Scan for the cell matching the given text and deliver its (X, Y) coordinate at center. 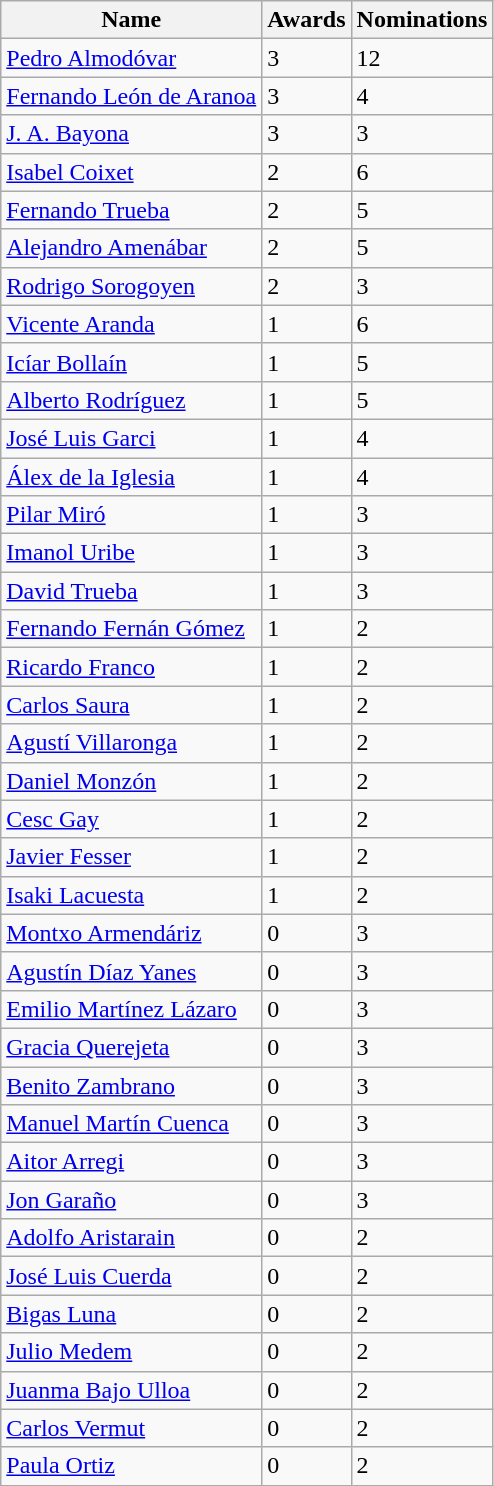
12 (422, 58)
Pedro Almodóvar (132, 58)
J. A. Bayona (132, 134)
Daniel Monzón (132, 781)
Bigas Luna (132, 1314)
José Luis Garci (132, 438)
Awards (306, 20)
Pilar Miró (132, 515)
Fernando León de Aranoa (132, 96)
Nominations (422, 20)
Carlos Saura (132, 705)
Julio Medem (132, 1352)
Adolfo Aristarain (132, 1238)
Agustín Díaz Yanes (132, 971)
Manuel Martín Cuenca (132, 1124)
Vicente Aranda (132, 324)
Juanma Bajo Ulloa (132, 1390)
Cesc Gay (132, 819)
Carlos Vermut (132, 1428)
Agustí Villaronga (132, 743)
Imanol Uribe (132, 553)
Javier Fesser (132, 857)
Álex de la Iglesia (132, 477)
Aitor Arregi (132, 1162)
Benito Zambrano (132, 1085)
José Luis Cuerda (132, 1276)
David Trueba (132, 591)
Jon Garaño (132, 1200)
Montxo Armendáriz (132, 933)
Isaki Lacuesta (132, 895)
Fernando Trueba (132, 210)
Alejandro Amenábar (132, 248)
Isabel Coixet (132, 172)
Alberto Rodríguez (132, 400)
Rodrigo Sorogoyen (132, 286)
Fernando Fernán Gómez (132, 629)
Icíar Bollaín (132, 362)
Emilio Martínez Lázaro (132, 1009)
Paula Ortiz (132, 1466)
Gracia Querejeta (132, 1047)
Ricardo Franco (132, 667)
Name (132, 20)
